Detect which cell encompasses the target text, then output its [x, y] center coordinate. 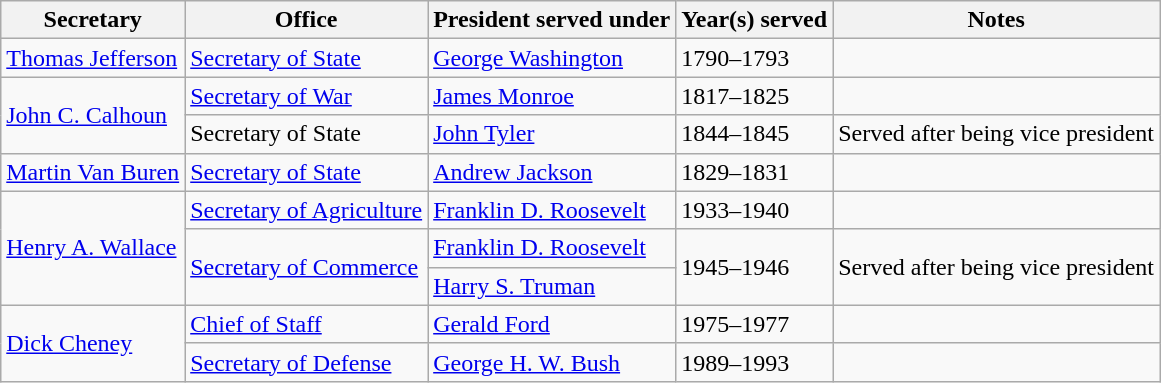
1817–1825 [754, 96]
Secretary of Defense [306, 362]
Andrew Jackson [552, 172]
Secretary of Agriculture [306, 210]
Year(s) served [754, 20]
1829–1831 [754, 172]
James Monroe [552, 96]
Secretary of War [306, 96]
George H. W. Bush [552, 362]
Secretary of Commerce [306, 267]
Office [306, 20]
George Washington [552, 58]
Chief of Staff [306, 324]
1989–1993 [754, 362]
John C. Calhoun [93, 115]
John Tyler [552, 134]
1933–1940 [754, 210]
Notes [996, 20]
Dick Cheney [93, 343]
Thomas Jefferson [93, 58]
Harry S. Truman [552, 286]
1844–1845 [754, 134]
Henry A. Wallace [93, 248]
Gerald Ford [552, 324]
Martin Van Buren [93, 172]
1975–1977 [754, 324]
Secretary [93, 20]
1790–1793 [754, 58]
President served under [552, 20]
1945–1946 [754, 267]
